Search for the cell housing the specified text and yield its (x, y) center coordinate. 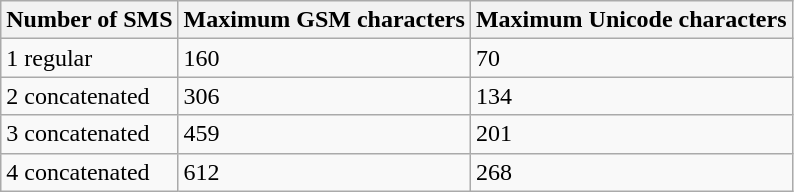
Maximum GSM characters (324, 20)
201 (631, 134)
160 (324, 58)
612 (324, 172)
Number of SMS (90, 20)
Maximum Unicode characters (631, 20)
306 (324, 96)
1 regular (90, 58)
3 concatenated (90, 134)
459 (324, 134)
4 concatenated (90, 172)
70 (631, 58)
2 concatenated (90, 96)
134 (631, 96)
268 (631, 172)
